Search for the cell housing the specified text and yield its [X, Y] center coordinate. 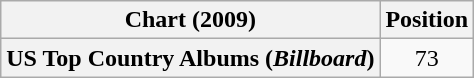
US Top Country Albums (Billboard) [190, 58]
Chart (2009) [190, 20]
73 [427, 58]
Position [427, 20]
